Return the (x, y) coordinate for the center point of the cell that contains the specified text.  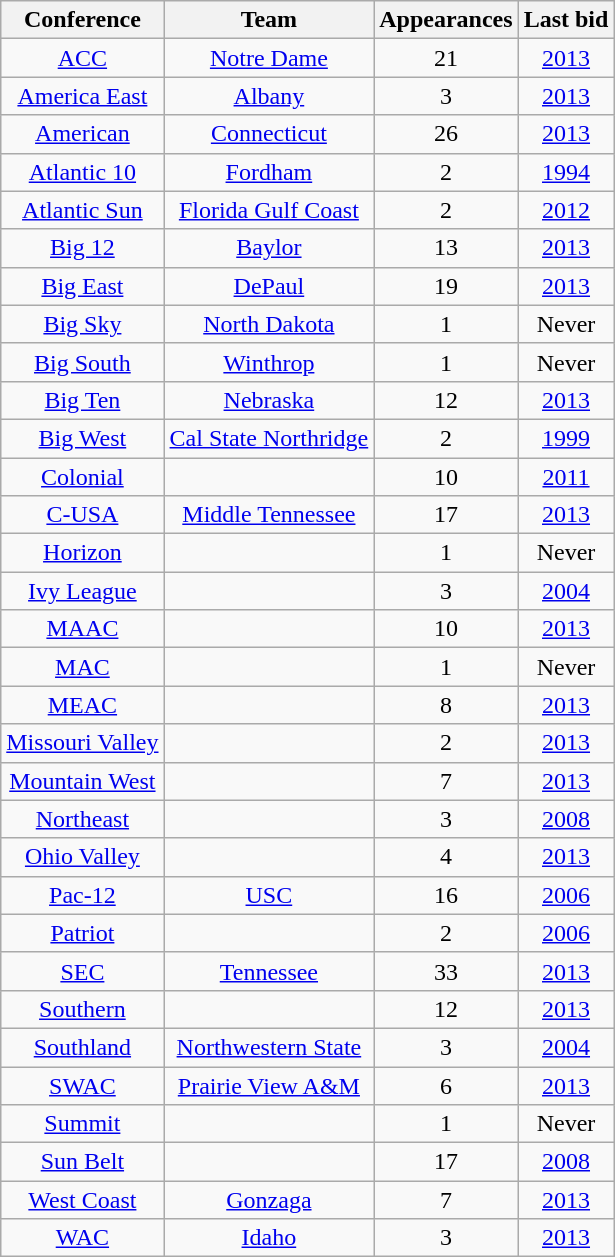
Tennessee (269, 971)
Team (269, 20)
Winthrop (269, 362)
Notre Dame (269, 58)
Atlantic Sun (82, 210)
Florida Gulf Coast (269, 210)
MAC (82, 667)
Connecticut (269, 134)
Appearances (446, 20)
American (82, 134)
C-USA (82, 515)
MEAC (82, 705)
Big 12 (82, 248)
4 (446, 857)
Prairie View A&M (269, 1085)
Patriot (82, 933)
6 (446, 1085)
Pac-12 (82, 895)
Southland (82, 1047)
America East (82, 96)
26 (446, 134)
Colonial (82, 477)
ACC (82, 58)
Ohio Valley (82, 857)
SWAC (82, 1085)
Baylor (269, 248)
Northeast (82, 819)
Conference (82, 20)
SEC (82, 971)
33 (446, 971)
Cal State Northridge (269, 438)
Big West (82, 438)
Middle Tennessee (269, 515)
2011 (566, 477)
Gonzaga (269, 1200)
DePaul (269, 286)
2012 (566, 210)
Atlantic 10 (82, 172)
Mountain West (82, 781)
19 (446, 286)
1994 (566, 172)
Big Sky (82, 324)
MAAC (82, 629)
Summit (82, 1124)
Southern (82, 1009)
Northwestern State (269, 1047)
USC (269, 895)
Ivy League (82, 591)
Idaho (269, 1238)
21 (446, 58)
16 (446, 895)
Missouri Valley (82, 743)
1999 (566, 438)
Sun Belt (82, 1162)
13 (446, 248)
Nebraska (269, 400)
Big Ten (82, 400)
West Coast (82, 1200)
WAC (82, 1238)
8 (446, 705)
Last bid (566, 20)
Big East (82, 286)
Albany (269, 96)
Horizon (82, 553)
North Dakota (269, 324)
Fordham (269, 172)
Big South (82, 362)
